Detect which cell encompasses the target text, then output its [x, y] center coordinate. 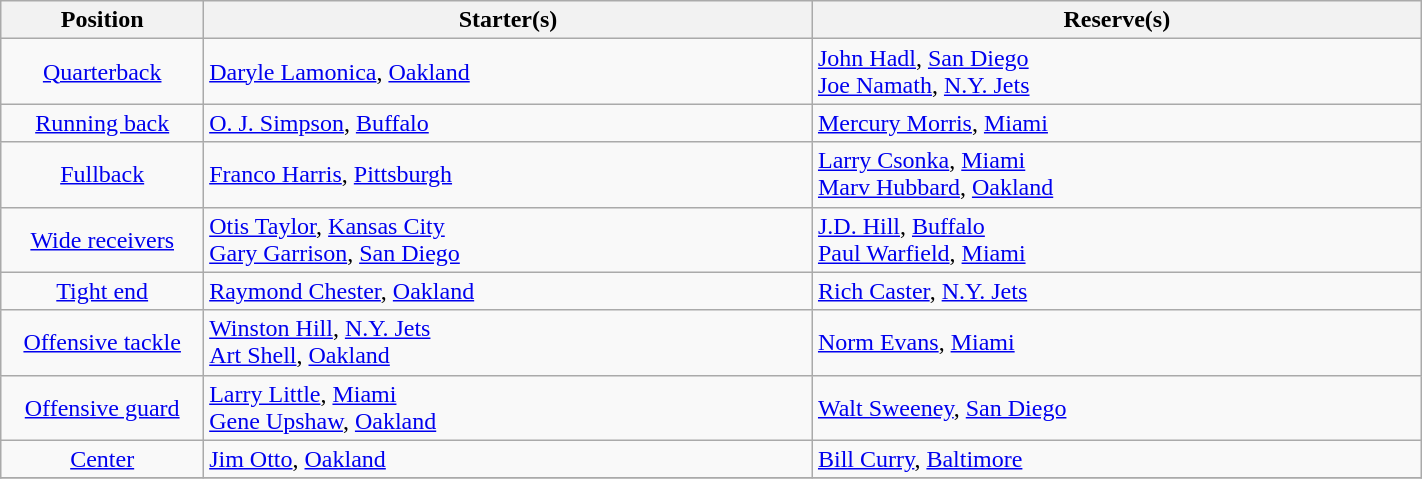
John Hadl, San Diego Joe Namath, N.Y. Jets [1116, 72]
Offensive tackle [102, 342]
Rich Caster, N.Y. Jets [1116, 291]
Daryle Lamonica, Oakland [508, 72]
Center [102, 459]
O. J. Simpson, Buffalo [508, 123]
Otis Taylor, Kansas City Gary Garrison, San Diego [508, 240]
Tight end [102, 291]
Walt Sweeney, San Diego [1116, 408]
Fullback [102, 174]
Quarterback [102, 72]
Larry Little, Miami Gene Upshaw, Oakland [508, 408]
Raymond Chester, Oakland [508, 291]
Starter(s) [508, 20]
Winston Hill, N.Y. Jets Art Shell, Oakland [508, 342]
Franco Harris, Pittsburgh [508, 174]
Wide receivers [102, 240]
Jim Otto, Oakland [508, 459]
Offensive guard [102, 408]
Norm Evans, Miami [1116, 342]
Bill Curry, Baltimore [1116, 459]
Reserve(s) [1116, 20]
Larry Csonka, Miami Marv Hubbard, Oakland [1116, 174]
Position [102, 20]
Running back [102, 123]
J.D. Hill, Buffalo Paul Warfield, Miami [1116, 240]
Mercury Morris, Miami [1116, 123]
